Find where the given text appears and provide that cell's center as [X, Y] coordinate. 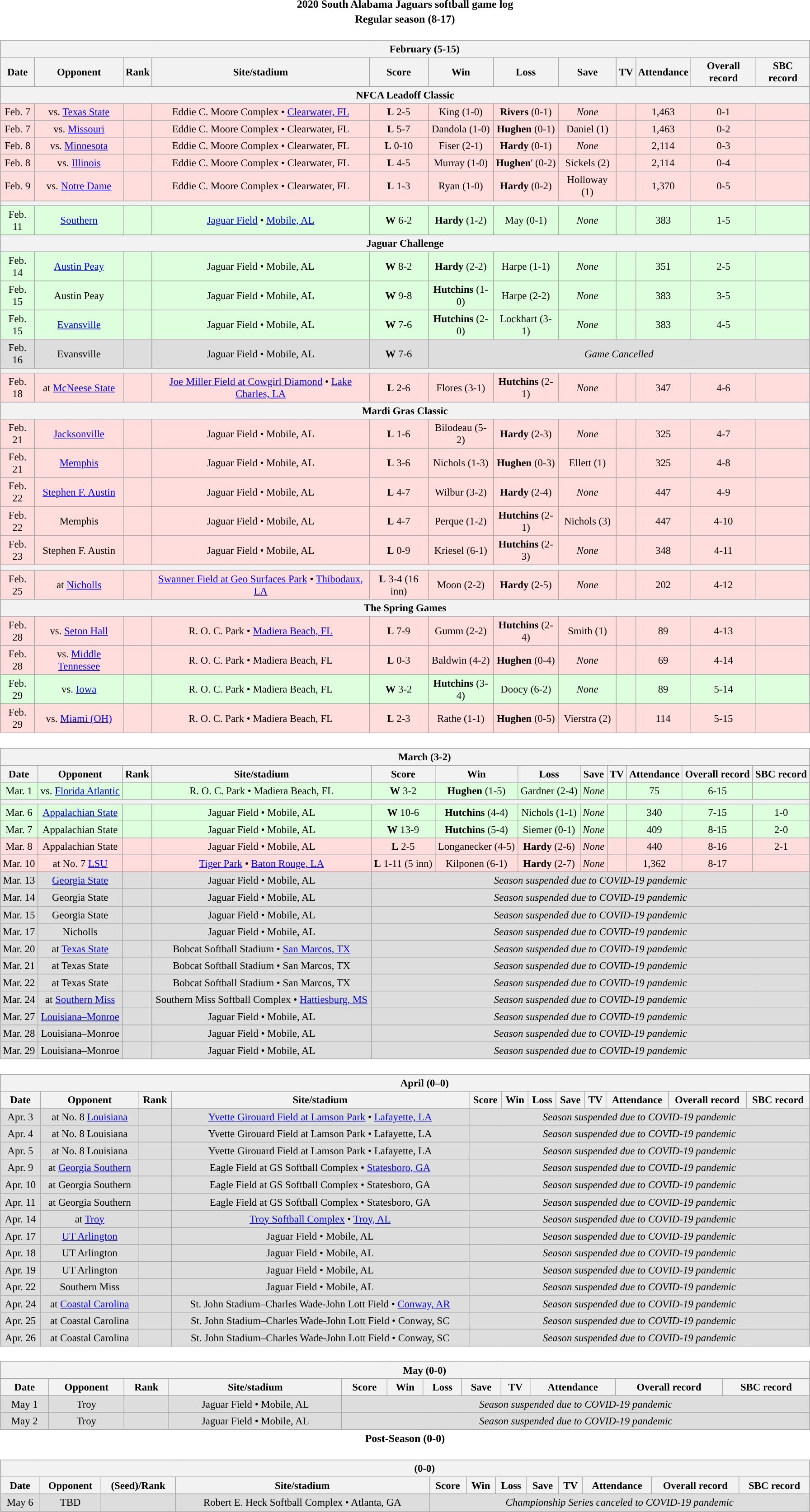
Hardy (0-1) [526, 146]
Ellett (1) [588, 463]
Wilbur (3-2) [461, 492]
Mar. 6 [19, 813]
Fiser (2-1) [461, 146]
Bilodeau (5-2) [461, 434]
Mar. 14 [19, 898]
Hardy (2-4) [526, 492]
4-7 [723, 434]
Nichols (3) [588, 521]
Southern Miss [89, 1287]
202 [663, 585]
L 2-6 [399, 388]
May 6 [20, 1503]
Mar. 10 [19, 864]
5-14 [723, 689]
Tiger Park • Baton Rouge, LA [261, 864]
Swanner Field at Geo Surfaces Park • Thibodaux, LA [260, 585]
Troy Softball Complex • Troy, AL [320, 1219]
Jacksonville [79, 434]
Lockhart (3-1) [526, 324]
Robert E. Heck Softball Complex • Atlanta, GA [302, 1503]
Feb. 25 [18, 585]
vs. Illinois [79, 163]
Harpe (2-2) [526, 295]
Hardy (2-6) [549, 847]
Apr. 11 [21, 1202]
4-9 [723, 492]
Mar. 24 [19, 999]
Daniel (1) [588, 129]
W 10-6 [403, 813]
114 [663, 718]
Siemer (0-1) [549, 830]
440 [655, 847]
Hughen (0-3) [526, 463]
4-6 [723, 388]
L 0-9 [399, 550]
Hughen' (0-2) [526, 163]
Apr. 9 [21, 1168]
0-3 [723, 146]
Hutchins (2-0) [461, 324]
vs. Middle Tennessee [79, 660]
75 [655, 791]
Doocy (6-2) [526, 689]
0-2 [723, 129]
340 [655, 813]
4-10 [723, 521]
Feb. 23 [18, 550]
1,362 [655, 864]
W 8-2 [399, 267]
3-5 [723, 295]
L 1-3 [399, 186]
8-15 [717, 830]
vs. Florida Atlantic [80, 791]
Baldwin (4-2) [461, 660]
Mar. 1 [19, 791]
Murray (1-0) [461, 163]
Apr. 18 [21, 1253]
0-4 [723, 163]
at Nicholls [79, 585]
Apr. 4 [21, 1134]
6-15 [717, 791]
W 13-9 [403, 830]
Feb. 11 [18, 220]
7-15 [717, 813]
Southern Miss Softball Complex • Hattiesburg, MS [261, 999]
2-1 [781, 847]
Hardy (2-3) [526, 434]
4-13 [723, 631]
Sickels (2) [588, 163]
Gardner (2-4) [549, 791]
Mardi Gras Classic [405, 411]
4-12 [723, 585]
Perque (1-2) [461, 521]
Apr. 19 [21, 1270]
L 3-4 (16 inn) [399, 585]
Mar. 21 [19, 965]
Apr. 25 [21, 1321]
Mar. 8 [19, 847]
NFCA Leadoff Classic [405, 95]
Mar. 20 [19, 949]
(Seed)/Rank [138, 1486]
351 [663, 267]
vs. Seton Hall [79, 631]
Longanecker (4-5) [476, 847]
Hardy (0-2) [526, 186]
Smith (1) [588, 631]
Game Cancelled [619, 354]
Feb. 16 [18, 354]
May (0-0) [405, 1370]
4-11 [723, 550]
W 6-2 [399, 220]
Feb. 18 [18, 388]
L 2-3 [399, 718]
5-15 [723, 718]
69 [663, 660]
(0-0) [405, 1469]
Harpe (1-1) [526, 267]
409 [655, 830]
Feb. 14 [18, 267]
Hutchins (2-4) [526, 631]
Apr. 10 [21, 1185]
L 5-7 [399, 129]
April (0–0) [405, 1083]
at McNeese State [79, 388]
L 4-5 [399, 163]
February (5-15) [405, 49]
Mar. 13 [19, 880]
2-5 [723, 267]
Mar. 29 [19, 1050]
St. John Stadium–Charles Wade-John Lott Field • Conway, AR [320, 1304]
vs. Missouri [79, 129]
347 [663, 388]
Apr. 17 [21, 1236]
Joe Miller Field at Cowgirl Diamond • Lake Charles, LA [260, 388]
8-17 [717, 864]
Nicholls [80, 932]
vs. Minnesota [79, 146]
vs. Notre Dame [79, 186]
Feb. 9 [18, 186]
Mar. 22 [19, 983]
W 9-8 [399, 295]
at Southern Miss [80, 999]
May (0-1) [526, 220]
Kilponen (6-1) [476, 864]
Apr. 22 [21, 1287]
L 7-9 [399, 631]
Hughen (0-1) [526, 129]
Gumm (2-2) [461, 631]
vs. Texas State [79, 112]
Rathe (1-1) [461, 718]
King (1-0) [461, 112]
0-5 [723, 186]
Jaguar Challenge [405, 243]
at Troy [89, 1219]
Mar. 15 [19, 915]
at No. 7 LSU [80, 864]
Ryan (1-0) [461, 186]
Hutchins (5-4) [476, 830]
Hardy (2-7) [549, 864]
Nichols (1-3) [461, 463]
Hughen (0-4) [526, 660]
4-8 [723, 463]
8-16 [717, 847]
Mar. 7 [19, 830]
L 3-6 [399, 463]
1,370 [663, 186]
2-0 [781, 830]
Apr. 24 [21, 1304]
Nichols (1-1) [549, 813]
vs. Iowa [79, 689]
TBD [71, 1503]
Hutchins (3-4) [461, 689]
1-5 [723, 220]
Vierstra (2) [588, 718]
May 1 [24, 1404]
L 0-3 [399, 660]
Mar. 28 [19, 1034]
L 1-6 [399, 434]
Moon (2-2) [461, 585]
348 [663, 550]
The Spring Games [405, 608]
0-1 [723, 112]
Southern [79, 220]
Championship Series canceled to COVID-19 pandemic [619, 1503]
Hardy (2-2) [461, 267]
Hutchins (1-0) [461, 295]
Apr. 26 [21, 1338]
Apr. 14 [21, 1219]
Holloway (1) [588, 186]
Apr. 5 [21, 1151]
L 1-11 (5 inn) [403, 864]
Dandola (1-0) [461, 129]
Hughen (0-5) [526, 718]
Flores (3-1) [461, 388]
Rivers (0-1) [526, 112]
Apr. 3 [21, 1117]
May 2 [24, 1421]
Hughen (1-5) [476, 791]
Hutchins (4-4) [476, 813]
Mar. 27 [19, 1016]
Mar. 17 [19, 932]
vs. Miami (OH) [79, 718]
4-14 [723, 660]
Hardy (2-5) [526, 585]
1-0 [781, 813]
L 0-10 [399, 146]
March (3-2) [405, 757]
4-5 [723, 324]
Kriesel (6-1) [461, 550]
Hardy (1-2) [461, 220]
Hutchins (2-3) [526, 550]
